Return [X, Y] of the center of cell containing provided text 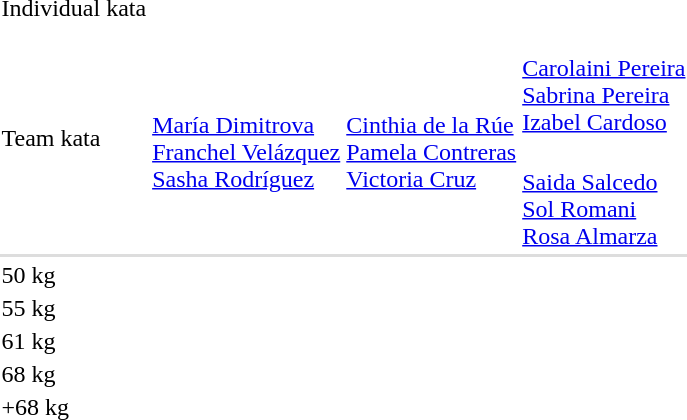
Team kata [74, 138]
55 kg [74, 308]
61 kg [74, 341]
50 kg [74, 275]
Cinthia de la RúePamela ContrerasVictoria Cruz [432, 138]
Carolaini PereiraSabrina PereiraIzabel Cardoso [604, 82]
María DimitrovaFranchel VelázquezSasha Rodríguez [246, 138]
68 kg [74, 374]
Saida SalcedoSol RomaniRosa Almarza [604, 196]
